Determine the (x, y) coordinate at the center of the cell enclosing the given text.  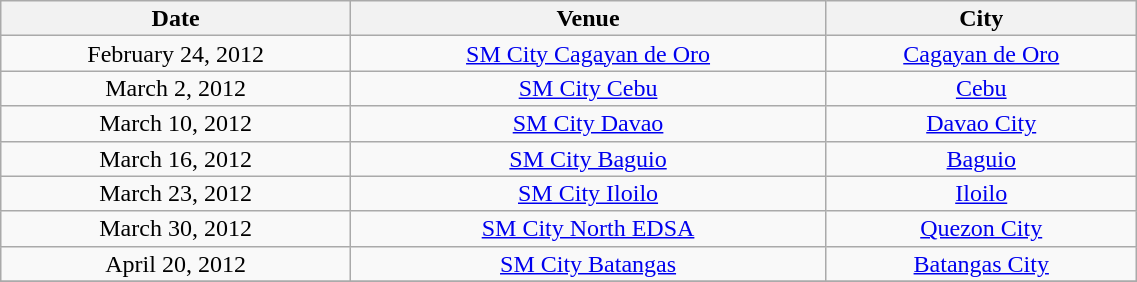
April 20, 2012 (176, 264)
Cebu (982, 88)
Batangas City (982, 264)
SM City North EDSA (588, 228)
SM City Cagayan de Oro (588, 54)
SM City Cebu (588, 88)
Cagayan de Oro (982, 54)
March 16, 2012 (176, 158)
SM City Batangas (588, 264)
February 24, 2012 (176, 54)
Davao City (982, 124)
Date (176, 18)
Baguio (982, 158)
SM City Davao (588, 124)
Venue (588, 18)
Iloilo (982, 194)
SM City Baguio (588, 158)
March 10, 2012 (176, 124)
March 23, 2012 (176, 194)
March 2, 2012 (176, 88)
SM City Iloilo (588, 194)
City (982, 18)
Quezon City (982, 228)
March 30, 2012 (176, 228)
